For the text-containing cell, return its midpoint in [X, Y] coordinate format. 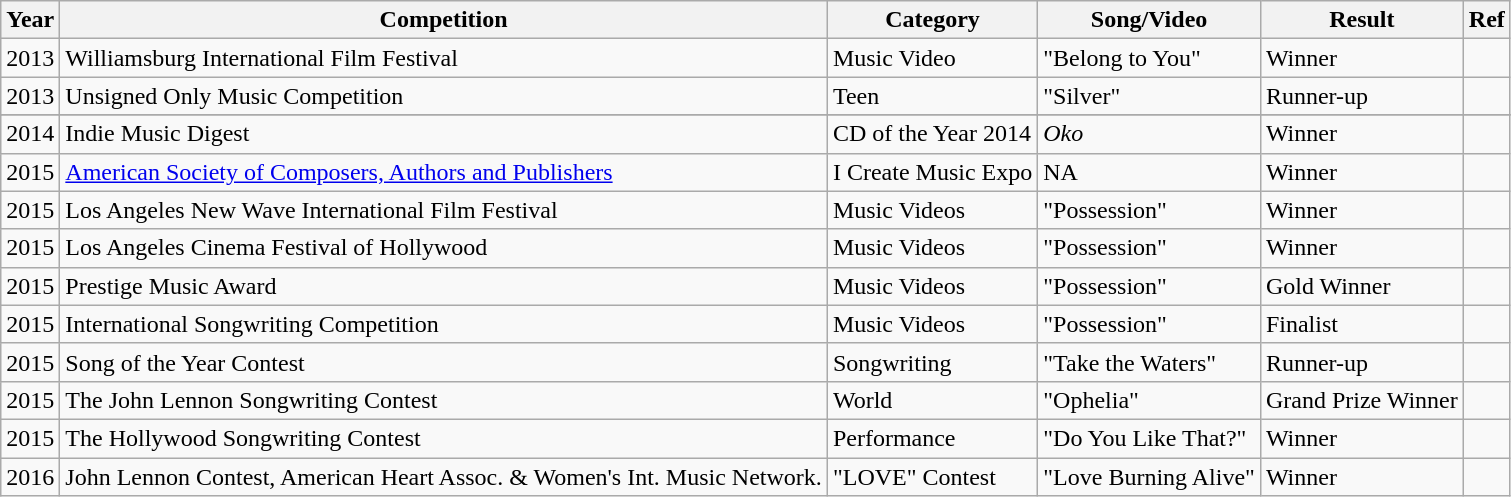
Category [932, 20]
Unsigned Only Music Competition [444, 96]
Music Video [932, 58]
Los Angeles New Wave International Film Festival [444, 210]
Prestige Music Award [444, 286]
NA [1150, 172]
"Love Burning Alive" [1150, 477]
The John Lennon Songwriting Contest [444, 400]
Grand Prize Winner [1362, 400]
"Silver" [1150, 96]
2016 [30, 477]
"Ophelia" [1150, 400]
"Belong to You" [1150, 58]
Los Angeles Cinema Festival of Hollywood [444, 248]
World [932, 400]
CD of the Year 2014 [932, 134]
Oko [1150, 134]
Year [30, 20]
Gold Winner [1362, 286]
Ref [1486, 20]
John Lennon Contest, American Heart Assoc. & Women's Int. Music Network. [444, 477]
"Take the Waters" [1150, 362]
International Songwriting Competition [444, 324]
Songwriting [932, 362]
2014 [30, 134]
Finalist [1362, 324]
Teen [932, 96]
"Do You Like That?" [1150, 438]
Song/Video [1150, 20]
Song of the Year Contest [444, 362]
Result [1362, 20]
Performance [932, 438]
"LOVE" Contest [932, 477]
The Hollywood Songwriting Contest [444, 438]
Williamsburg International Film Festival [444, 58]
American Society of Composers, Authors and Publishers [444, 172]
Competition [444, 20]
I Create Music Expo [932, 172]
Indie Music Digest [444, 134]
